For the text-containing cell, return its midpoint in (x, y) coordinate format. 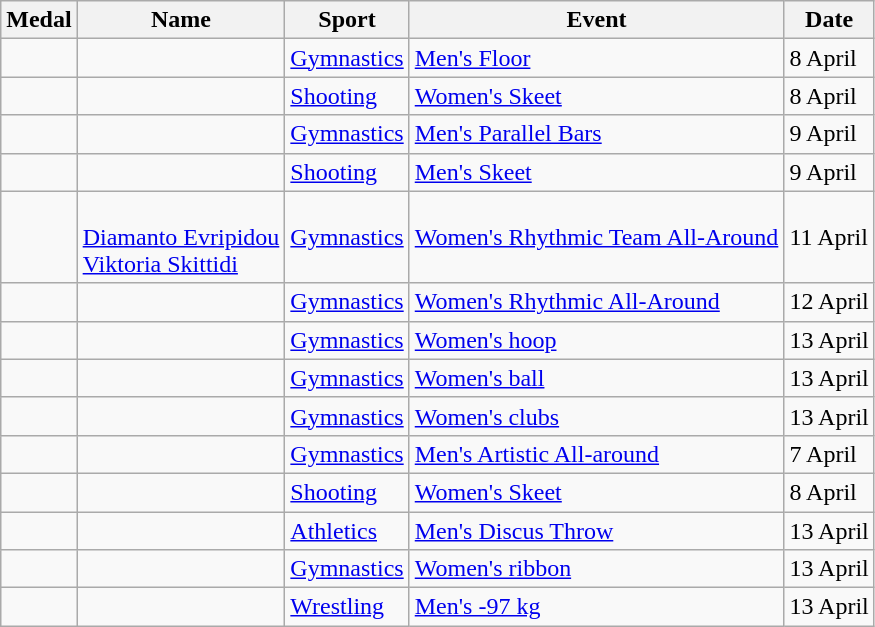
Women's ribbon (596, 569)
Sport (347, 20)
Date (829, 20)
Women's Rhythmic All-Around (596, 302)
Men's Artistic All-around (596, 454)
Athletics (347, 531)
Wrestling (347, 607)
Women's ball (596, 378)
7 April (829, 454)
Women's Rhythmic Team All-Around (596, 237)
Medal (39, 20)
Event (596, 20)
Men's Skeet (596, 172)
Diamanto EvripidouViktoria Skittidi (181, 237)
Men's Parallel Bars (596, 134)
Men's Floor (596, 58)
11 April (829, 237)
Men's -97 kg (596, 607)
Men's Discus Throw (596, 531)
Women's hoop (596, 340)
Women's clubs (596, 416)
Name (181, 20)
12 April (829, 302)
